Detect which cell encompasses the target text, then output its [X, Y] center coordinate. 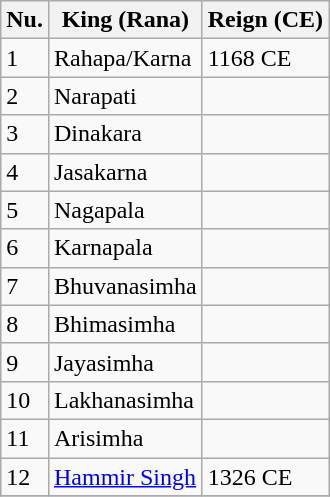
Bhimasimha [125, 324]
11 [25, 438]
4 [25, 172]
Reign (CE) [265, 20]
Jayasimha [125, 362]
Karnapala [125, 248]
1326 CE [265, 477]
9 [25, 362]
10 [25, 400]
Arisimha [125, 438]
King (Rana) [125, 20]
1 [25, 58]
Bhuvanasimha [125, 286]
5 [25, 210]
Dinakara [125, 134]
3 [25, 134]
2 [25, 96]
Narapati [125, 96]
Hammir Singh [125, 477]
Rahapa/Karna [125, 58]
12 [25, 477]
Lakhanasimha [125, 400]
8 [25, 324]
7 [25, 286]
Jasakarna [125, 172]
Nu. [25, 20]
Nagapala [125, 210]
6 [25, 248]
1168 CE [265, 58]
